Determine the (X, Y) coordinate at the center of the cell enclosing the given text.  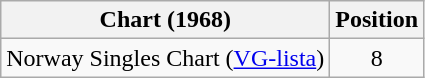
8 (377, 58)
Norway Singles Chart (VG-lista) (166, 58)
Position (377, 20)
Chart (1968) (166, 20)
